Identify which cell holds the provided text, then report its [x, y] central coordinate. 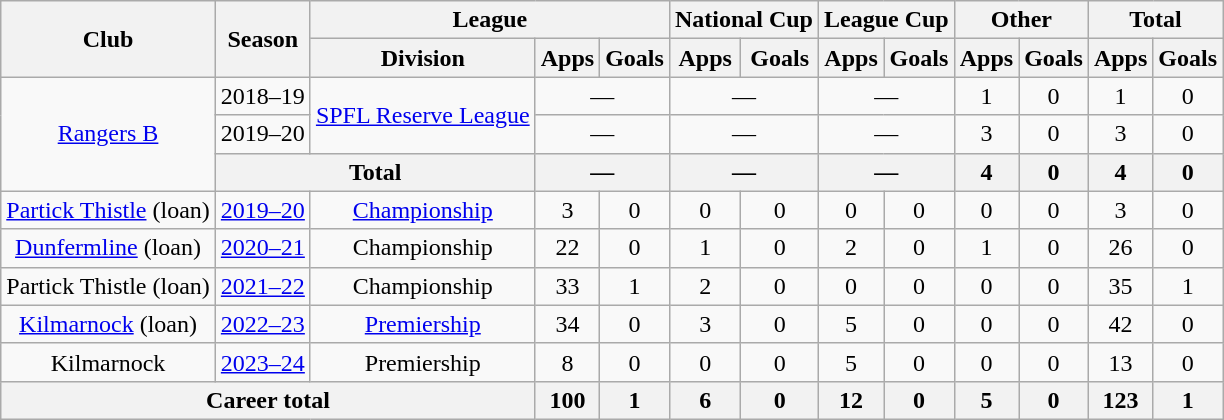
26 [1120, 248]
Club [108, 39]
Division [422, 58]
13 [1120, 362]
Kilmarnock (loan) [108, 324]
123 [1120, 400]
SPFL Reserve League [422, 115]
Career total [268, 400]
2020–21 [262, 248]
42 [1120, 324]
35 [1120, 286]
Other [1021, 20]
2022–23 [262, 324]
6 [705, 400]
National Cup [744, 20]
Kilmarnock [108, 362]
2021–22 [262, 286]
2018–19 [262, 96]
8 [567, 362]
2023–24 [262, 362]
22 [567, 248]
Season [262, 39]
Rangers B [108, 134]
100 [567, 400]
League Cup [886, 20]
12 [850, 400]
Dunfermline (loan) [108, 248]
33 [567, 286]
League [490, 20]
34 [567, 324]
